Provide the (X, Y) coordinate of the cell's center where the given text is located.  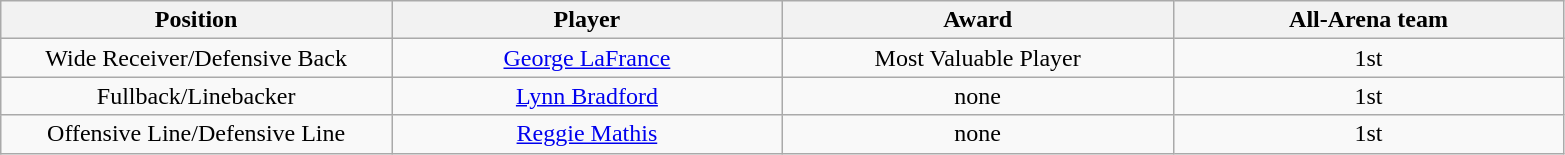
Reggie Mathis (588, 134)
Offensive Line/Defensive Line (196, 134)
Most Valuable Player (978, 58)
All-Arena team (1368, 20)
George LaFrance (588, 58)
Award (978, 20)
Position (196, 20)
Fullback/Linebacker (196, 96)
Lynn Bradford (588, 96)
Wide Receiver/Defensive Back (196, 58)
Player (588, 20)
